Determine the [x, y] coordinate at the center of the cell enclosing the given text.  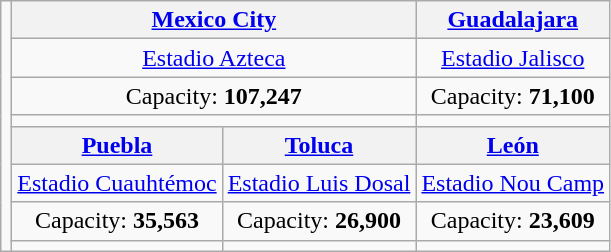
Estadio Luis Dosal [319, 183]
Capacity: 107,247 [214, 96]
Capacity: 26,900 [319, 221]
Puebla [117, 145]
Capacity: 71,100 [513, 96]
Mexico City [214, 20]
Estadio Jalisco [513, 58]
Guadalajara [513, 20]
Capacity: 35,563 [117, 221]
Estadio Cuauhtémoc [117, 183]
Estadio Azteca [214, 58]
León [513, 145]
Capacity: 23,609 [513, 221]
Toluca [319, 145]
Estadio Nou Camp [513, 183]
